Extract the [x, y] coordinate from the center of the cell holding the provided text.  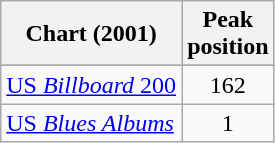
Chart (2001) [92, 34]
US Blues Albums [92, 123]
Peakposition [228, 34]
US Billboard 200 [92, 85]
1 [228, 123]
162 [228, 85]
